Pinpoint the cell where the given text exists, returning its [X, Y] midpoint coordinate. 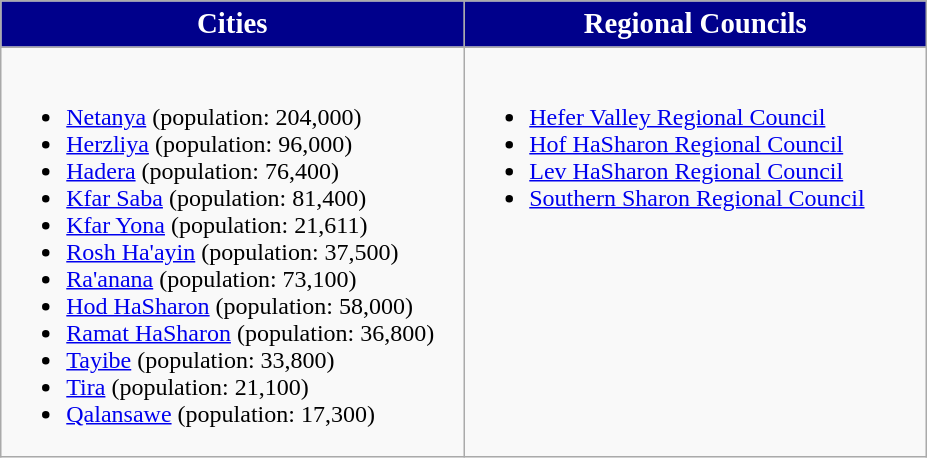
Hefer Valley Regional CouncilHof HaSharon Regional CouncilLev HaSharon Regional CouncilSouthern Sharon Regional Council [696, 252]
Regional Councils [696, 24]
Cities [232, 24]
